From the cell containing the given text, extract its center point as [x, y] coordinate. 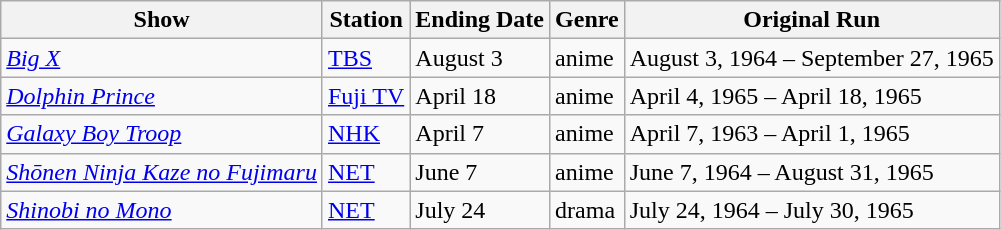
August 3, 1964 – September 27, 1965 [812, 58]
Ending Date [480, 20]
Original Run [812, 20]
April 18 [480, 96]
April 7, 1963 – April 1, 1965 [812, 134]
Galaxy Boy Troop [162, 134]
Genre [588, 20]
NHK [366, 134]
Show [162, 20]
Shōnen Ninja Kaze no Fujimaru [162, 172]
Dolphin Prince [162, 96]
April 7 [480, 134]
Fuji TV [366, 96]
July 24 [480, 210]
TBS [366, 58]
April 4, 1965 – April 18, 1965 [812, 96]
Shinobi no Mono [162, 210]
Station [366, 20]
August 3 [480, 58]
June 7 [480, 172]
July 24, 1964 – July 30, 1965 [812, 210]
drama [588, 210]
Big X [162, 58]
June 7, 1964 – August 31, 1965 [812, 172]
